From the cell containing the given text, extract its center point as [X, Y] coordinate. 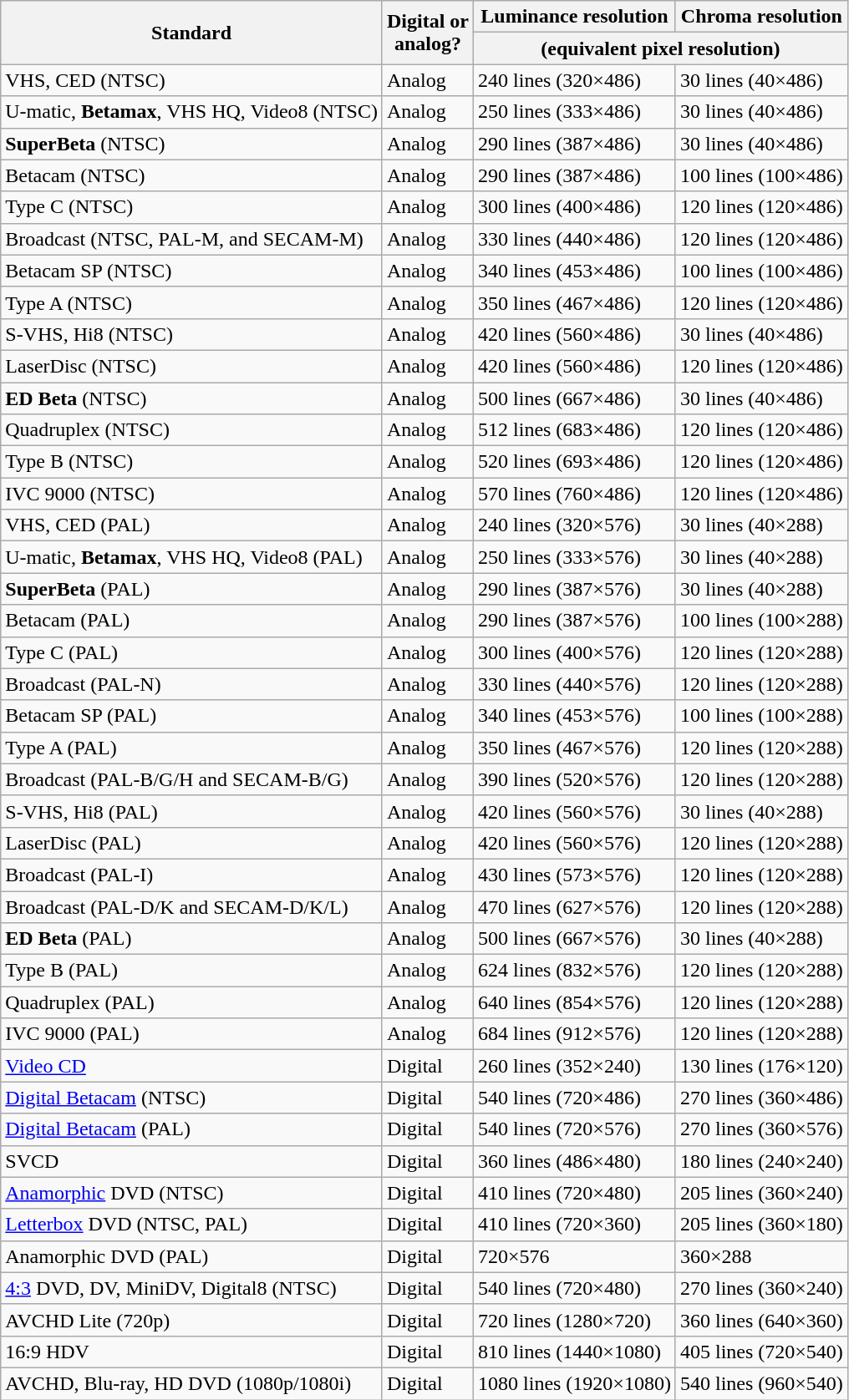
540 lines (720×486) [575, 1098]
Anamorphic DVD (PAL) [192, 1256]
500 lines (667×486) [575, 398]
330 lines (440×486) [575, 239]
Type B (NTSC) [192, 462]
ED Beta (PAL) [192, 939]
300 lines (400×486) [575, 207]
IVC 9000 (PAL) [192, 1034]
U-matic, Betamax, VHS HQ, Video8 (PAL) [192, 557]
720×576 [575, 1256]
500 lines (667×576) [575, 939]
512 lines (683×486) [575, 430]
Type C (PAL) [192, 652]
300 lines (400×576) [575, 652]
SuperBeta (NTSC) [192, 144]
250 lines (333×576) [575, 557]
Chroma resolution [761, 17]
360 lines (486×480) [575, 1161]
1080 lines (1920×1080) [575, 1383]
ED Beta (NTSC) [192, 398]
Broadcast (PAL-I) [192, 875]
4:3 DVD, DV, MiniDV, Digital8 (NTSC) [192, 1288]
Betacam (NTSC) [192, 175]
Letterbox DVD (NTSC, PAL) [192, 1225]
340 lines (453×486) [575, 271]
Digital Betacam (NTSC) [192, 1098]
270 lines (360×486) [761, 1098]
Broadcast (NTSC, PAL-M, and SECAM-M) [192, 239]
Type A (NTSC) [192, 302]
LaserDisc (PAL) [192, 843]
Betacam SP (NTSC) [192, 271]
VHS, CED (NTSC) [192, 80]
570 lines (760×486) [575, 494]
(equivalent pixel resolution) [661, 48]
U-matic, Betamax, VHS HQ, Video8 (NTSC) [192, 112]
205 lines (360×180) [761, 1225]
S-VHS, Hi8 (NTSC) [192, 334]
810 lines (1440×1080) [575, 1352]
350 lines (467×576) [575, 748]
270 lines (360×240) [761, 1288]
Quadruplex (PAL) [192, 1002]
16:9 HDV [192, 1352]
540 lines (720×576) [575, 1129]
Digital or analog? [428, 33]
IVC 9000 (NTSC) [192, 494]
520 lines (693×486) [575, 462]
Type B (PAL) [192, 971]
684 lines (912×576) [575, 1034]
390 lines (520×576) [575, 779]
SVCD [192, 1161]
Video CD [192, 1066]
240 lines (320×486) [575, 80]
Quadruplex (NTSC) [192, 430]
Betacam (PAL) [192, 621]
Betacam SP (PAL) [192, 716]
Luminance resolution [575, 17]
430 lines (573×576) [575, 875]
410 lines (720×360) [575, 1225]
360×288 [761, 1256]
360 lines (640×360) [761, 1320]
Broadcast (PAL-N) [192, 684]
410 lines (720×480) [575, 1193]
240 lines (320×576) [575, 525]
VHS, CED (PAL) [192, 525]
470 lines (627×576) [575, 906]
720 lines (1280×720) [575, 1320]
Anamorphic DVD (NTSC) [192, 1193]
Standard [192, 33]
640 lines (854×576) [575, 1002]
205 lines (360×240) [761, 1193]
180 lines (240×240) [761, 1161]
405 lines (720×540) [761, 1352]
Broadcast (PAL-B/G/H and SECAM-B/G) [192, 779]
340 lines (453×576) [575, 716]
624 lines (832×576) [575, 971]
Digital Betacam (PAL) [192, 1129]
270 lines (360×576) [761, 1129]
540 lines (960×540) [761, 1383]
260 lines (352×240) [575, 1066]
330 lines (440×576) [575, 684]
AVCHD, Blu-ray, HD DVD (1080p/1080i) [192, 1383]
Type C (NTSC) [192, 207]
250 lines (333×486) [575, 112]
S-VHS, Hi8 (PAL) [192, 811]
Type A (PAL) [192, 748]
SuperBeta (PAL) [192, 589]
Broadcast (PAL-D/K and SECAM-D/K/L) [192, 906]
130 lines (176×120) [761, 1066]
540 lines (720×480) [575, 1288]
AVCHD Lite (720p) [192, 1320]
LaserDisc (NTSC) [192, 366]
350 lines (467×486) [575, 302]
